Detect which cell encompasses the target text, then output its (x, y) center coordinate. 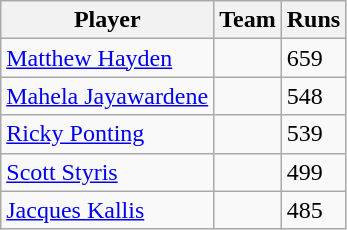
539 (313, 134)
Matthew Hayden (108, 58)
499 (313, 172)
Player (108, 20)
Scott Styris (108, 172)
Runs (313, 20)
485 (313, 210)
548 (313, 96)
Jacques Kallis (108, 210)
Mahela Jayawardene (108, 96)
659 (313, 58)
Team (248, 20)
Ricky Ponting (108, 134)
